Search for the cell housing the specified text and yield its [X, Y] center coordinate. 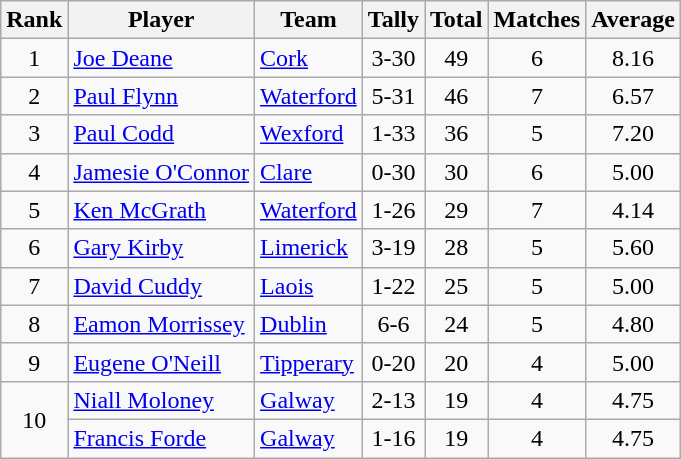
Jamesie O'Connor [162, 172]
4.14 [634, 210]
David Cuddy [162, 286]
46 [456, 96]
Total [456, 20]
Joe Deane [162, 58]
Paul Codd [162, 134]
Laois [309, 286]
Limerick [309, 248]
Team [309, 20]
Paul Flynn [162, 96]
Gary Kirby [162, 248]
1-26 [393, 210]
Francis Forde [162, 438]
2 [34, 96]
Average [634, 20]
Tally [393, 20]
6.57 [634, 96]
Cork [309, 58]
1-22 [393, 286]
5-31 [393, 96]
0-20 [393, 362]
10 [34, 419]
Player [162, 20]
Eugene O'Neill [162, 362]
4.80 [634, 324]
Ken McGrath [162, 210]
3 [34, 134]
30 [456, 172]
36 [456, 134]
Matches [537, 20]
6-6 [393, 324]
2-13 [393, 400]
0-30 [393, 172]
1-16 [393, 438]
28 [456, 248]
Niall Moloney [162, 400]
49 [456, 58]
Wexford [309, 134]
24 [456, 324]
25 [456, 286]
3-30 [393, 58]
Tipperary [309, 362]
8 [34, 324]
7.20 [634, 134]
20 [456, 362]
1 [34, 58]
1-33 [393, 134]
9 [34, 362]
29 [456, 210]
5.60 [634, 248]
Dublin [309, 324]
Eamon Morrissey [162, 324]
Clare [309, 172]
Rank [34, 20]
8.16 [634, 58]
3-19 [393, 248]
